Extract the (x, y) coordinate from the center of the cell holding the provided text.  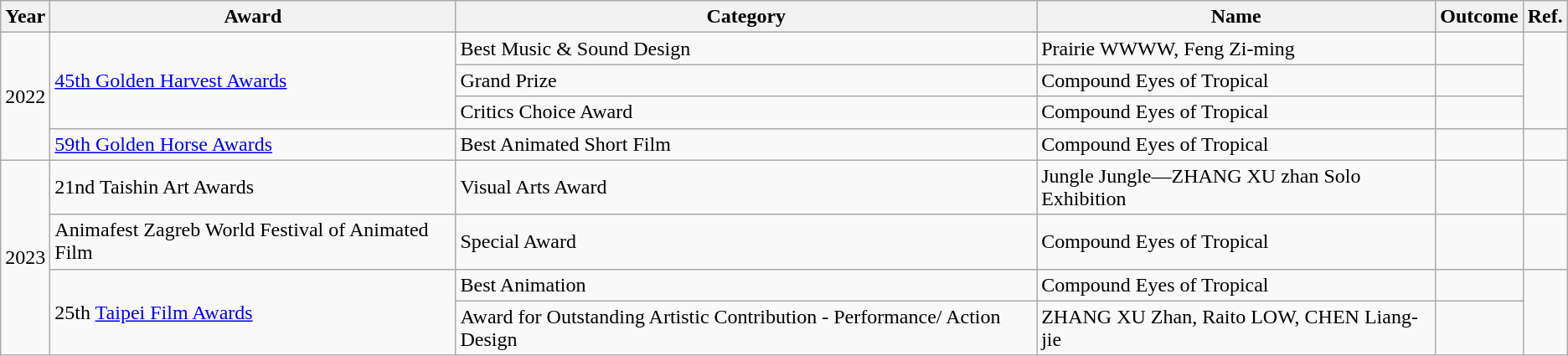
Prairie WWWW, Feng Zi-ming (1236, 49)
Award for Outstanding Artistic Contribution - Performance/ Action Design (746, 328)
Jungle Jungle—ZHANG XU zhan Solo Exhibition (1236, 188)
Name (1236, 17)
Best Animation (746, 285)
Award (253, 17)
59th Golden Horse Awards (253, 144)
Year (25, 17)
Ref. (1545, 17)
Best Music & Sound Design (746, 49)
2023 (25, 258)
ZHANG XU Zhan, Raito LOW, CHEN Liang-jie (1236, 328)
Special Award (746, 241)
Grand Prize (746, 80)
21nd Taishin Art Awards (253, 188)
45th Golden Harvest Awards (253, 80)
Best Animated Short Film (746, 144)
25th Taipei Film Awards (253, 312)
2022 (25, 96)
Outcome (1479, 17)
Visual Arts Award (746, 188)
Animafest Zagreb World Festival of Animated Film (253, 241)
Category (746, 17)
Critics Choice Award (746, 112)
